Identify which cell holds the provided text, then report its [x, y] central coordinate. 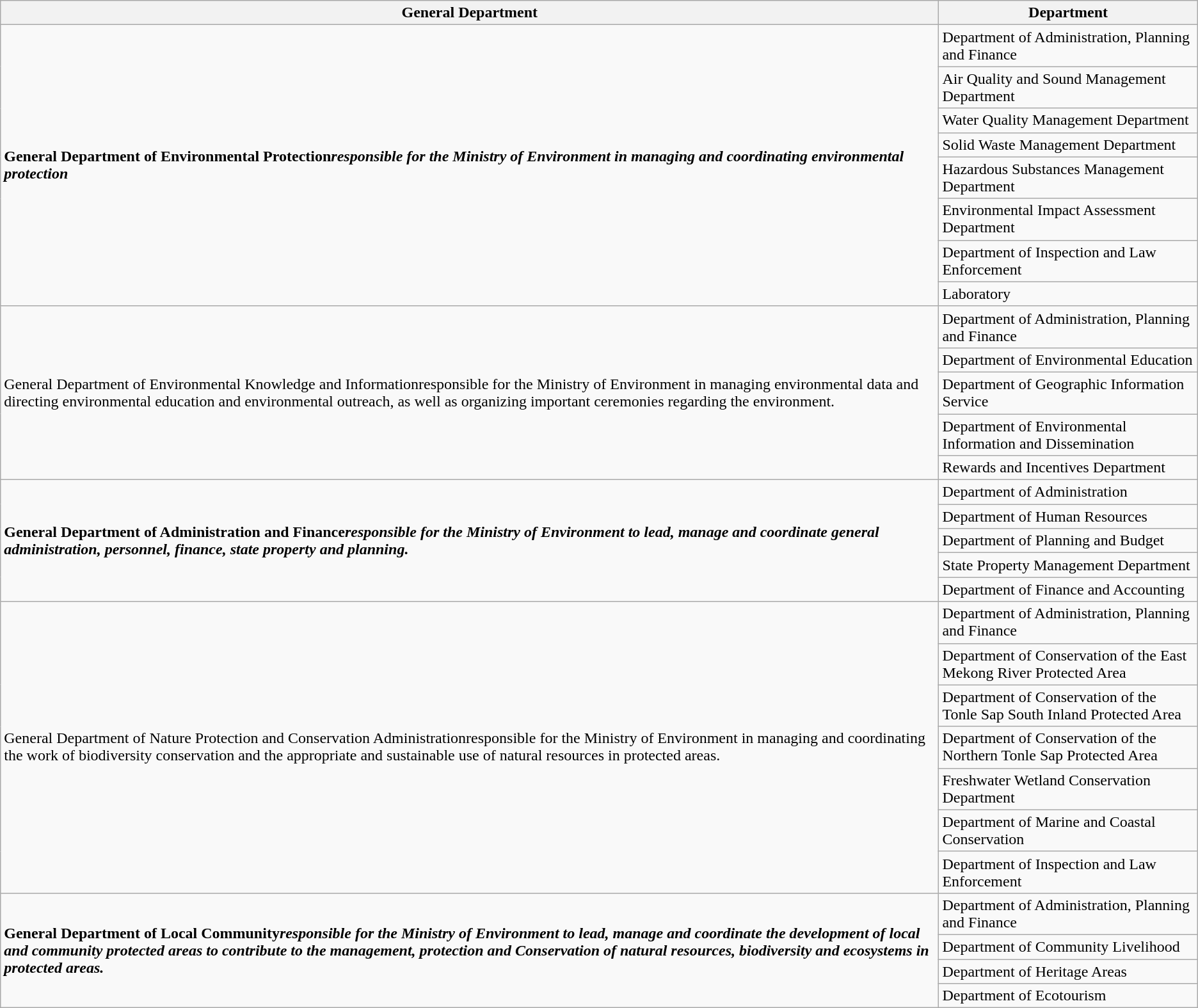
State Property Management Department [1068, 565]
Department of Conservation of the East Mekong River Protected Area [1068, 664]
Department of Human Resources [1068, 516]
Department of Environmental Information and Dissemination [1068, 434]
Department of Conservation of the Tonle Sap South Inland Protected Area [1068, 705]
Department of Environmental Education [1068, 360]
Rewards and Incentives Department [1068, 468]
Environmental Impact Assessment Department [1068, 219]
General Department [470, 13]
Department of Ecotourism [1068, 996]
General Department of Environmental Protectionresponsible for the Ministry of Environment in managing and coordinating environmental protection [470, 166]
Solid Waste Management Department [1068, 145]
Water Quality Management Department [1068, 120]
Department of Finance and Accounting [1068, 589]
Department of Geographic Information Service [1068, 393]
Department of Marine and Coastal Conservation [1068, 831]
Freshwater Wetland Conservation Department [1068, 788]
Department of Planning and Budget [1068, 541]
Hazardous Substances Management Department [1068, 178]
Department of Heritage Areas [1068, 971]
Department [1068, 13]
Department of Administration [1068, 492]
Air Quality and Sound Management Department [1068, 87]
Department of Conservation of the Northern Tonle Sap Protected Area [1068, 748]
Department of Community Livelihood [1068, 947]
Laboratory [1068, 294]
